Find where the given text appears and provide that cell's center as [X, Y] coordinate. 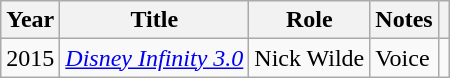
Role [310, 20]
Disney Infinity 3.0 [154, 58]
Voice [404, 58]
2015 [30, 58]
Nick Wilde [310, 58]
Notes [404, 20]
Title [154, 20]
Year [30, 20]
